Capture the cell that displays the provided text and extract its [x, y] central coordinate. 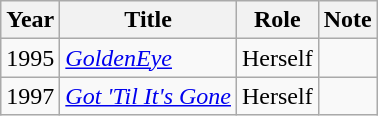
1997 [30, 96]
GoldenEye [148, 58]
Role [277, 20]
1995 [30, 58]
Got 'Til It's Gone [148, 96]
Note [348, 20]
Year [30, 20]
Title [148, 20]
